Find where the given text appears and provide that cell's center as [x, y] coordinate. 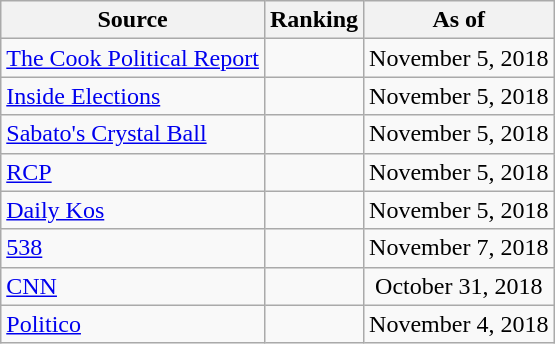
Inside Elections [133, 96]
The Cook Political Report [133, 58]
As of [459, 20]
November 4, 2018 [459, 324]
Source [133, 20]
October 31, 2018 [459, 286]
Ranking [314, 20]
Daily Kos [133, 210]
CNN [133, 286]
RCP [133, 172]
Sabato's Crystal Ball [133, 134]
November 7, 2018 [459, 248]
Politico [133, 324]
538 [133, 248]
